Capture the cell that displays the provided text and extract its (x, y) central coordinate. 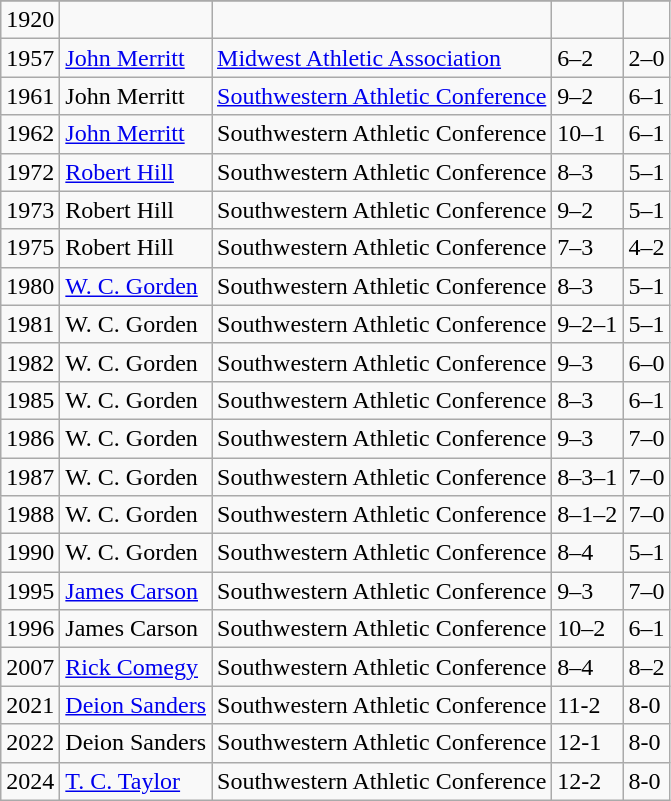
1981 (30, 324)
1990 (30, 553)
6–0 (646, 362)
1972 (30, 172)
2022 (30, 743)
1996 (30, 629)
8–3–1 (588, 477)
T. C. Taylor (136, 781)
Midwest Athletic Association (382, 58)
1986 (30, 438)
1973 (30, 210)
1975 (30, 248)
1985 (30, 400)
1980 (30, 286)
2021 (30, 705)
1995 (30, 591)
1961 (30, 96)
4–2 (646, 248)
11-2 (588, 705)
7–3 (588, 248)
12-1 (588, 743)
8–2 (646, 667)
1957 (30, 58)
1962 (30, 134)
2007 (30, 667)
12-2 (588, 781)
1987 (30, 477)
10–1 (588, 134)
6–2 (588, 58)
1988 (30, 515)
Rick Comegy (136, 667)
1920 (30, 20)
9–2–1 (588, 324)
1982 (30, 362)
10–2 (588, 629)
8–1–2 (588, 515)
2–0 (646, 58)
2024 (30, 781)
